Search for the cell housing the specified text and yield its (x, y) center coordinate. 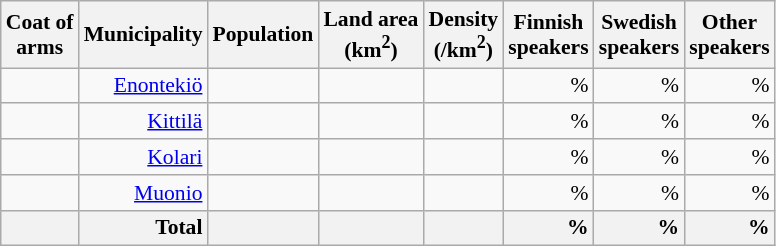
Finnishspeakers (548, 34)
Coat ofarms (40, 34)
Swedishspeakers (639, 34)
Kittilä (144, 122)
Municipality (144, 34)
Total (144, 228)
Land area(km2) (370, 34)
Kolari (144, 157)
Population (262, 34)
Density(/km2) (463, 34)
Otherspeakers (729, 34)
Muonio (144, 193)
Enontekiö (144, 86)
